For the text-containing cell, return its midpoint in (X, Y) coordinate format. 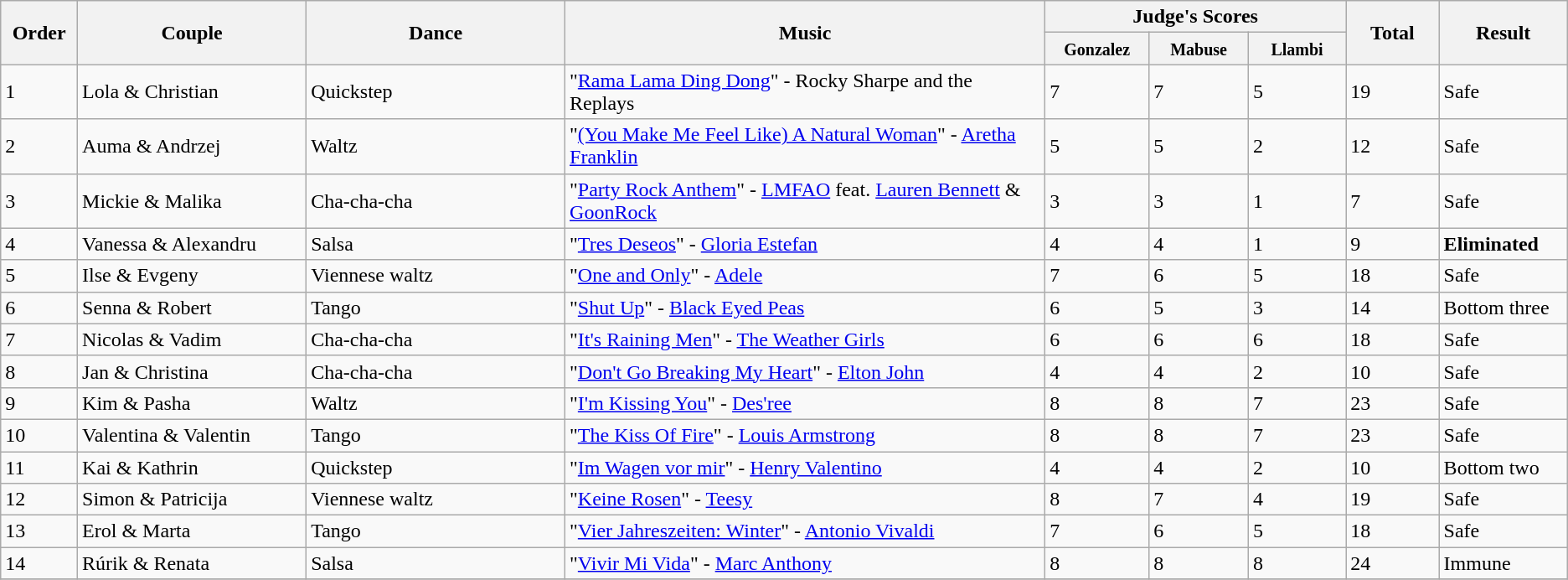
Ilse & Evgeny (193, 276)
Immune (1503, 563)
"I'm Kissing You" - Des'ree (806, 403)
Judge's Scores (1196, 17)
Bottom two (1503, 467)
Music (806, 33)
11 (39, 467)
24 (1392, 563)
Eliminated (1503, 244)
Result (1503, 33)
Nicolas & Vadim (193, 339)
"One and Only" - Adele (806, 276)
"Shut Up" - Black Eyed Peas (806, 308)
"The Kiss Of Fire" - Louis Armstrong (806, 435)
Kim & Pasha (193, 403)
Kai & Kathrin (193, 467)
"Don't Go Breaking My Heart" - Elton John (806, 371)
"Rama Lama Ding Dong" - Rocky Sharpe and the Replays (806, 92)
13 (39, 531)
Couple (193, 33)
Valentina & Valentin (193, 435)
Auma & Andrzej (193, 146)
Order (39, 33)
Simon & Patricija (193, 500)
Rúrik & Renata (193, 563)
"(You Make Me Feel Like) A Natural Woman" - Aretha Franklin (806, 146)
"Tres Deseos" - Gloria Estefan (806, 244)
Dance (436, 33)
Gonzalez (1097, 49)
"Im Wagen vor mir" - Henry Valentino (806, 467)
Mabuse (1199, 49)
"Keine Rosen" - Teesy (806, 500)
"It's Raining Men" - The Weather Girls (806, 339)
Jan & Christina (193, 371)
Total (1392, 33)
Bottom three (1503, 308)
"Party Rock Anthem" - LMFAO feat. Lauren Bennett & GoonRock (806, 201)
Senna & Robert (193, 308)
Erol & Marta (193, 531)
Mickie & Malika (193, 201)
Lola & Christian (193, 92)
"Vier Jahreszeiten: Winter" - Antonio Vivaldi (806, 531)
"Vivir Mi Vida" - Marc Anthony (806, 563)
Vanessa & Alexandru (193, 244)
Llambi (1297, 49)
